From the cell containing the given text, extract its center point as (x, y) coordinate. 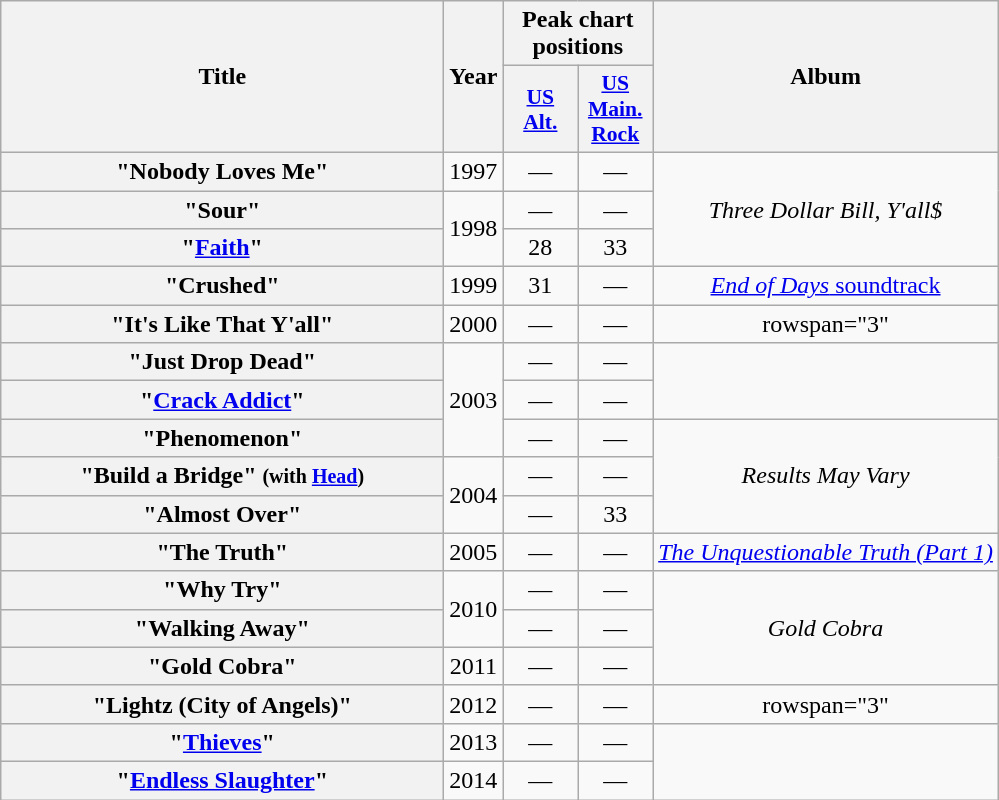
"Why Try" (222, 590)
"Build a Bridge" (with Head) (222, 476)
End of Days soundtrack (826, 286)
"The Truth" (222, 552)
28 (540, 248)
2004 (474, 495)
Results May Vary (826, 476)
1997 (474, 171)
2003 (474, 400)
31 (540, 286)
"Faith" (222, 248)
"Crushed" (222, 286)
"Gold Cobra" (222, 666)
"Phenomenon" (222, 438)
Album (826, 77)
"Sour" (222, 209)
"Crack Addict" (222, 400)
USAlt. (540, 110)
Title (222, 77)
"Nobody Loves Me" (222, 171)
"Lightz (City of Angels)" (222, 704)
"Thieves" (222, 742)
"It's Like That Y'all" (222, 324)
Year (474, 77)
2000 (474, 324)
Three Dollar Bill, Y'all$ (826, 209)
2013 (474, 742)
2005 (474, 552)
"Almost Over" (222, 514)
"Endless Slaughter" (222, 780)
"Walking Away" (222, 628)
1999 (474, 286)
"Just Drop Dead" (222, 362)
Peak chart positions (578, 34)
1998 (474, 228)
USMain. Rock (616, 110)
2011 (474, 666)
2010 (474, 609)
Gold Cobra (826, 628)
2014 (474, 780)
2012 (474, 704)
The Unquestionable Truth (Part 1) (826, 552)
